Capture the cell that displays the provided text and extract its [X, Y] central coordinate. 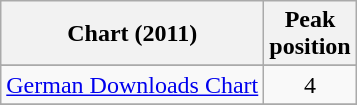
Peakposition [310, 34]
Chart (2011) [132, 34]
4 [310, 85]
German Downloads Chart [132, 85]
